Locate the cell with the specified text and output its (X, Y) center coordinate. 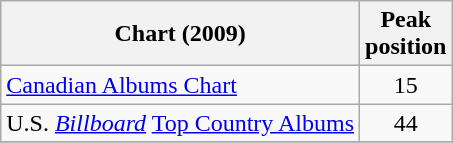
15 (406, 85)
44 (406, 123)
Canadian Albums Chart (180, 85)
U.S. Billboard Top Country Albums (180, 123)
Chart (2009) (180, 34)
Peakposition (406, 34)
